Pinpoint the cell where the given text exists, returning its (x, y) midpoint coordinate. 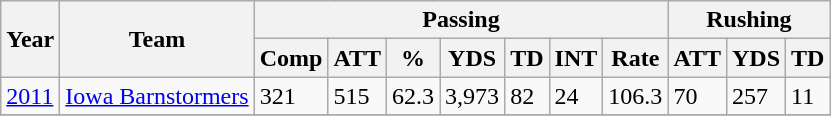
Team (157, 39)
62.3 (414, 96)
515 (358, 96)
Rushing (749, 20)
Rate (636, 58)
106.3 (636, 96)
Comp (291, 58)
% (414, 58)
70 (698, 96)
11 (808, 96)
Year (30, 39)
3,973 (472, 96)
2011 (30, 96)
INT (576, 58)
24 (576, 96)
321 (291, 96)
Iowa Barnstormers (157, 96)
Passing (461, 20)
82 (527, 96)
257 (756, 96)
